Return (x, y) of the center of cell containing provided text 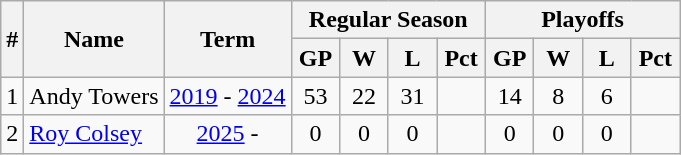
31 (412, 96)
1 (12, 96)
8 (558, 96)
2025 - (228, 134)
Roy Colsey (94, 134)
Andy Towers (94, 96)
2019 - 2024 (228, 96)
Regular Season (388, 20)
Playoffs (582, 20)
2 (12, 134)
22 (364, 96)
14 (510, 96)
53 (316, 96)
6 (608, 96)
Term (228, 39)
Name (94, 39)
# (12, 39)
